Search for the cell housing the specified text and yield its (X, Y) center coordinate. 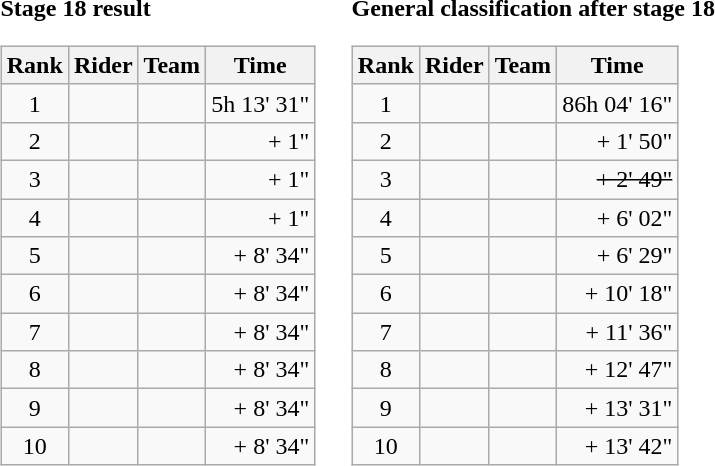
+ 10' 18" (618, 294)
+ 1' 50" (618, 141)
+ 2' 49" (618, 179)
+ 11' 36" (618, 332)
86h 04' 16" (618, 103)
+ 13' 31" (618, 408)
5h 13' 31" (260, 103)
+ 6' 02" (618, 217)
+ 12' 47" (618, 370)
+ 13' 42" (618, 446)
+ 6' 29" (618, 256)
